Output the [X, Y] coordinate of the center of the cell containing the given text.  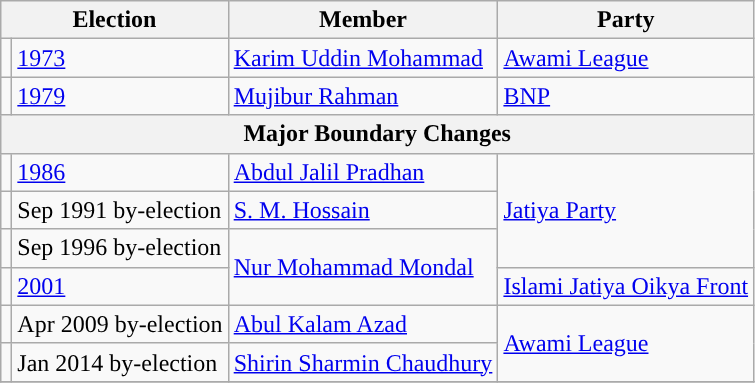
Karim Uddin Mohammad [363, 58]
Apr 2009 by-election [120, 324]
Jatiya Party [626, 210]
2001 [120, 286]
Member [363, 20]
1986 [120, 172]
S. M. Hossain [363, 210]
Abdul Jalil Pradhan [363, 172]
Sep 1991 by-election [120, 210]
Shirin Sharmin Chaudhury [363, 362]
Sep 1996 by-election [120, 248]
1973 [120, 58]
Major Boundary Changes [378, 134]
Abul Kalam Azad [363, 324]
Jan 2014 by-election [120, 362]
1979 [120, 96]
Mujibur Rahman [363, 96]
Party [626, 20]
Nur Mohammad Mondal [363, 267]
Islami Jatiya Oikya Front [626, 286]
BNP [626, 96]
Election [114, 20]
